Detect which cell encompasses the target text, then output its [X, Y] center coordinate. 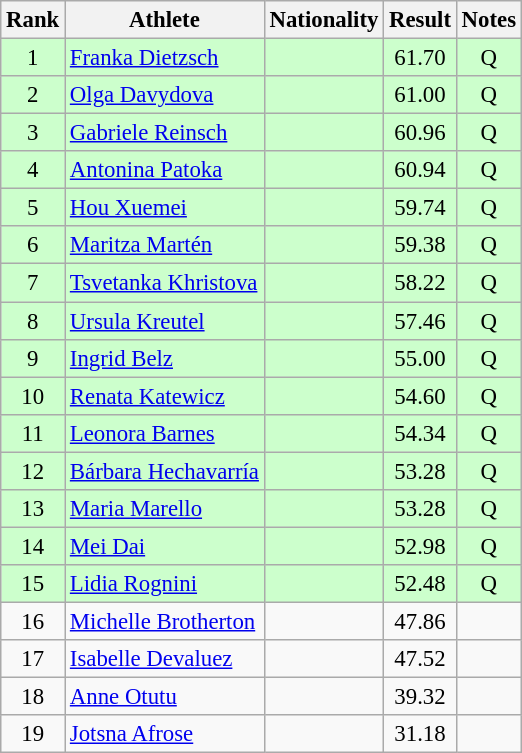
47.86 [420, 621]
18 [33, 697]
54.60 [420, 396]
47.52 [420, 659]
60.94 [420, 170]
Notes [488, 20]
54.34 [420, 433]
59.38 [420, 245]
Maritza Martén [165, 245]
Bárbara Hechavarría [165, 471]
Anne Otutu [165, 697]
3 [33, 133]
Hou Xuemei [165, 208]
Ursula Kreutel [165, 321]
5 [33, 208]
Lidia Rognini [165, 584]
9 [33, 358]
Gabriele Reinsch [165, 133]
Athlete [165, 20]
1 [33, 58]
Antonina Patoka [165, 170]
Renata Katewicz [165, 396]
Olga Davydova [165, 95]
52.48 [420, 584]
Isabelle Devaluez [165, 659]
Result [420, 20]
59.74 [420, 208]
57.46 [420, 321]
39.32 [420, 697]
61.70 [420, 58]
61.00 [420, 95]
Maria Marello [165, 509]
Tsvetanka Khristova [165, 283]
Jotsna Afrose [165, 734]
Michelle Brotherton [165, 621]
17 [33, 659]
19 [33, 734]
Nationality [324, 20]
16 [33, 621]
60.96 [420, 133]
Franka Dietzsch [165, 58]
10 [33, 396]
55.00 [420, 358]
Leonora Barnes [165, 433]
Rank [33, 20]
15 [33, 584]
2 [33, 95]
11 [33, 433]
14 [33, 546]
12 [33, 471]
13 [33, 509]
4 [33, 170]
Mei Dai [165, 546]
52.98 [420, 546]
Ingrid Belz [165, 358]
8 [33, 321]
31.18 [420, 734]
7 [33, 283]
6 [33, 245]
58.22 [420, 283]
